Identify which cell holds the provided text, then report its (X, Y) central coordinate. 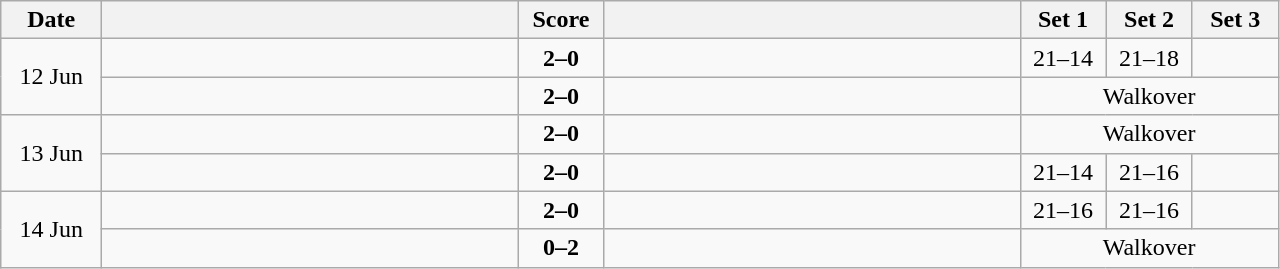
Set 3 (1235, 20)
Set 1 (1063, 20)
Set 2 (1149, 20)
14 Jun (52, 229)
12 Jun (52, 77)
Date (52, 20)
21–18 (1149, 58)
Score (561, 20)
0–2 (561, 248)
13 Jun (52, 153)
